Find where the given text appears and provide that cell's center as [x, y] coordinate. 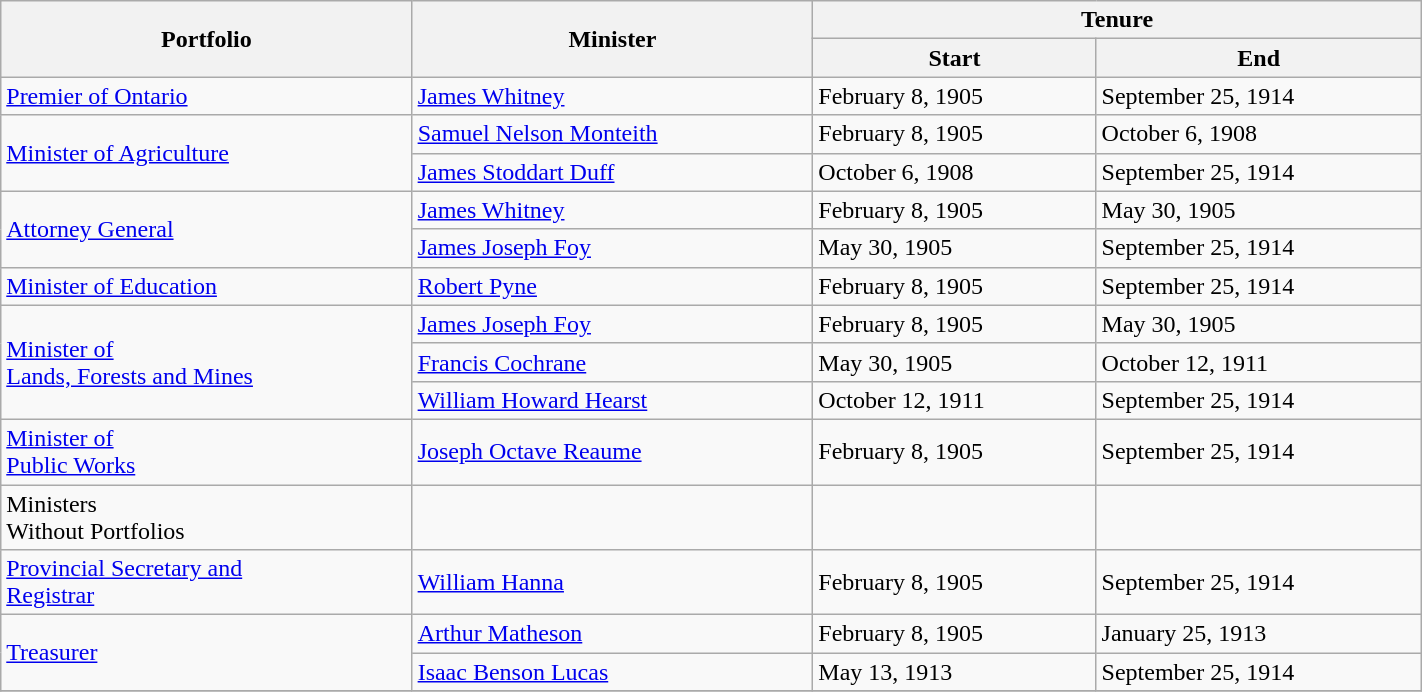
Robert Pyne [612, 286]
Minister of Public Works [206, 452]
Arthur Matheson [612, 634]
William Howard Hearst [612, 400]
Minister [612, 39]
Isaac Benson Lucas [612, 672]
May 13, 1913 [954, 672]
Start [954, 58]
Portfolio [206, 39]
William Hanna [612, 582]
Minister of Education [206, 286]
January 25, 1913 [1258, 634]
Joseph Octave Reaume [612, 452]
Minister of Agriculture [206, 153]
Treasurer [206, 653]
James Stoddart Duff [612, 172]
Ministers Without Portfolios [206, 516]
Minister of Lands, Forests and Mines [206, 362]
Provincial Secretary and Registrar [206, 582]
Attorney General [206, 229]
Premier of Ontario [206, 96]
End [1258, 58]
Tenure [1117, 20]
Samuel Nelson Monteith [612, 134]
Francis Cochrane [612, 362]
